Return the [x, y] coordinate for the center point of the cell that contains the specified text.  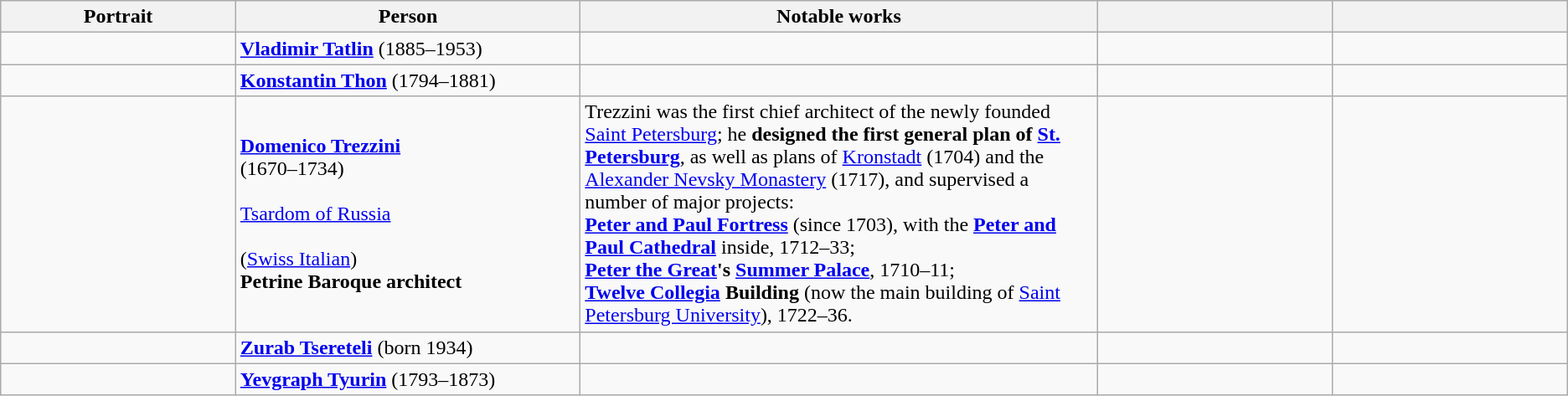
Domenico Trezzini(1670–1734) Tsardom of Russia(Swiss Italian)Petrine Baroque architect [407, 214]
Vladimir Tatlin (1885–1953) [407, 49]
Notable works [839, 17]
Portrait [119, 17]
Person [407, 17]
Konstantin Thon (1794–1881) [407, 80]
Zurab Tsereteli (born 1934) [407, 347]
Yevgraph Tyurin (1793–1873) [407, 379]
